Return the (X, Y) coordinate for the center point of the cell that contains the specified text.  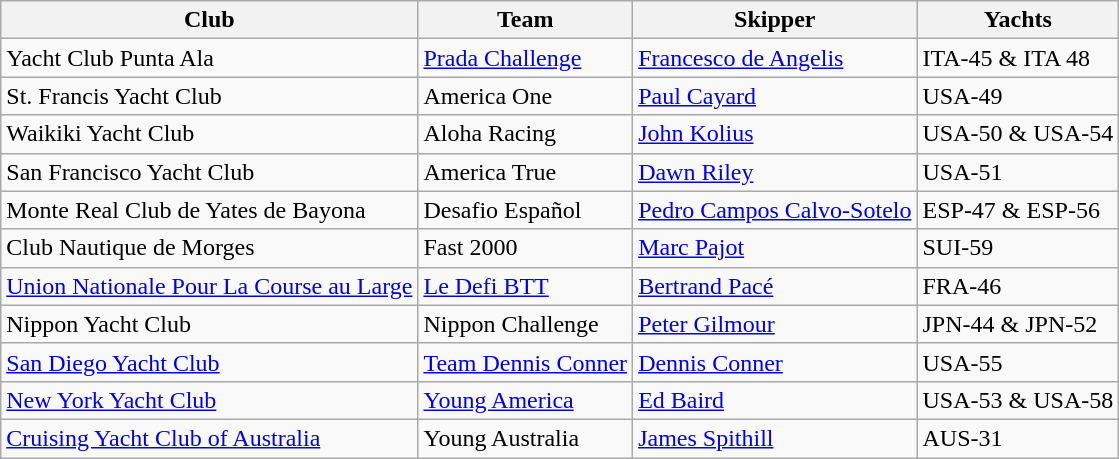
Fast 2000 (526, 248)
USA-51 (1018, 172)
America One (526, 96)
USA-49 (1018, 96)
Francesco de Angelis (775, 58)
FRA-46 (1018, 286)
Desafio Español (526, 210)
Skipper (775, 20)
St. Francis Yacht Club (210, 96)
Aloha Racing (526, 134)
San Francisco Yacht Club (210, 172)
USA-55 (1018, 362)
Yachts (1018, 20)
John Kolius (775, 134)
Waikiki Yacht Club (210, 134)
Peter Gilmour (775, 324)
Pedro Campos Calvo-Sotelo (775, 210)
Le Defi BTT (526, 286)
San Diego Yacht Club (210, 362)
New York Yacht Club (210, 400)
Paul Cayard (775, 96)
USA-53 & USA-58 (1018, 400)
SUI-59 (1018, 248)
Dawn Riley (775, 172)
USA-50 & USA-54 (1018, 134)
Union Nationale Pour La Course au Large (210, 286)
Bertrand Pacé (775, 286)
Cruising Yacht Club of Australia (210, 438)
Team Dennis Conner (526, 362)
ESP-47 & ESP-56 (1018, 210)
Club (210, 20)
Monte Real Club de Yates de Bayona (210, 210)
Young Australia (526, 438)
Prada Challenge (526, 58)
Young America (526, 400)
Yacht Club Punta Ala (210, 58)
Nippon Yacht Club (210, 324)
America True (526, 172)
ITA-45 & ITA 48 (1018, 58)
Marc Pajot (775, 248)
Team (526, 20)
JPN-44 & JPN-52 (1018, 324)
Dennis Conner (775, 362)
Ed Baird (775, 400)
Club Nautique de Morges (210, 248)
AUS-31 (1018, 438)
Nippon Challenge (526, 324)
James Spithill (775, 438)
